Detect which cell encompasses the target text, then output its (X, Y) center coordinate. 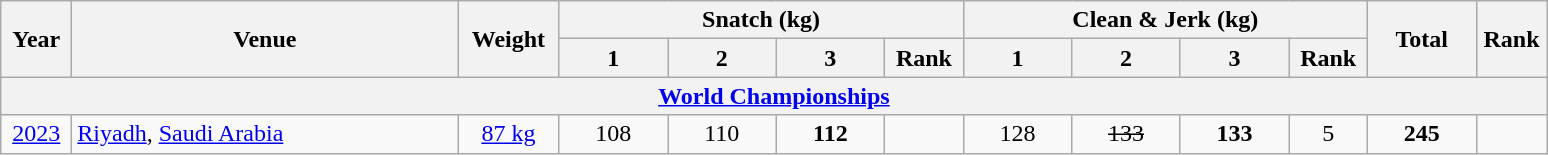
2023 (36, 134)
108 (614, 134)
112 (830, 134)
245 (1422, 134)
Weight (508, 39)
5 (1328, 134)
Venue (265, 39)
Clean & Jerk (kg) (1165, 20)
Total (1422, 39)
Snatch (kg) (761, 20)
Year (36, 39)
World Championships (774, 96)
Riyadh, Saudi Arabia (265, 134)
128 (1018, 134)
87 kg (508, 134)
110 (722, 134)
